Extract the (X, Y) coordinate from the center of the cell holding the provided text.  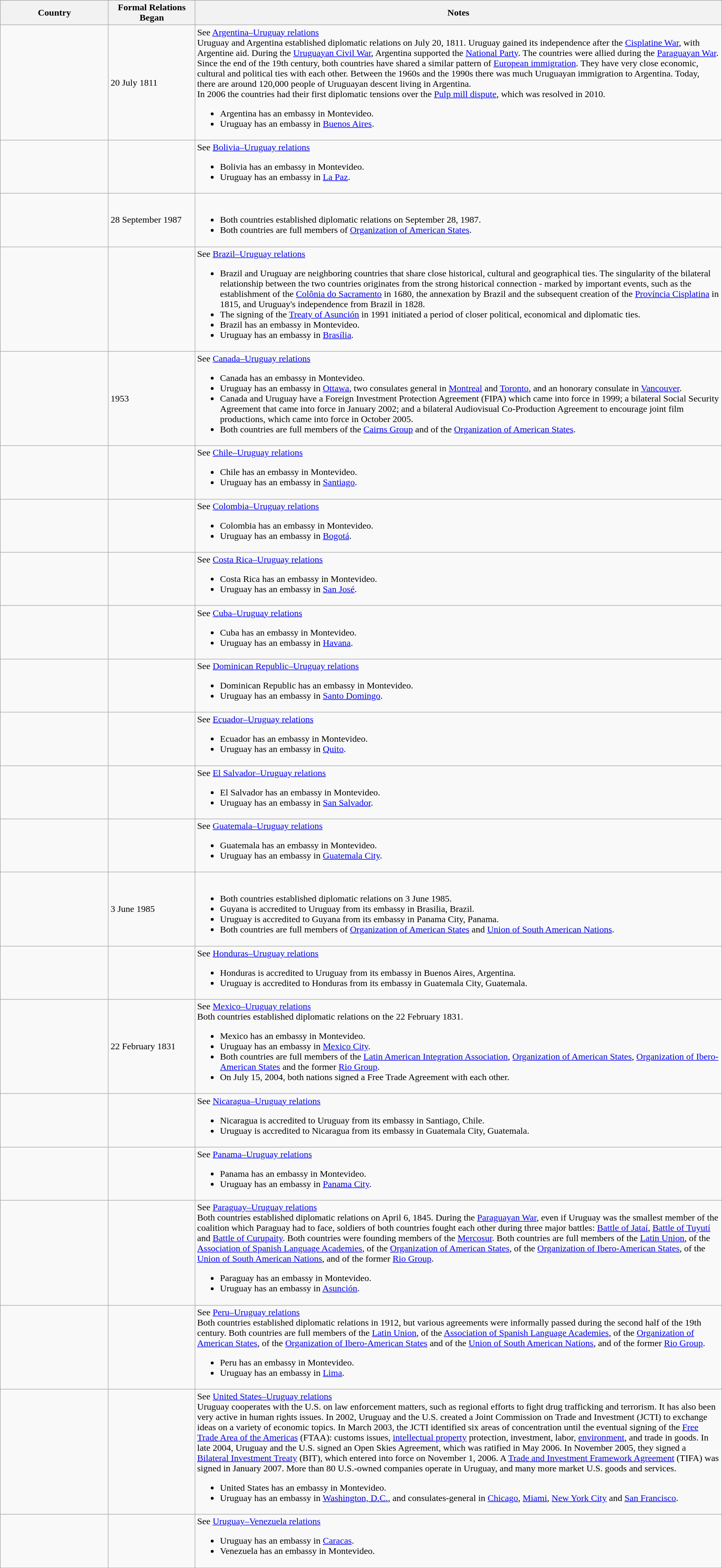
Formal Relations Began (152, 13)
See Colombia–Uruguay relationsColombia has an embassy in Montevideo.Uruguay has an embassy in Bogotá. (458, 526)
See Panama–Uruguay relationsPanama has an embassy in Montevideo.Uruguay has an embassy in Panama City. (458, 1174)
Both countries established diplomatic relations on September 28, 1987.Both countries are full members of Organization of American States. (458, 220)
20 July 1811 (152, 83)
See Bolivia–Uruguay relationsBolivia has an embassy in Montevideo.Uruguay has an embassy in La Paz. (458, 167)
See Dominican Republic–Uruguay relationsDominican Republic has an embassy in Montevideo.Uruguay has an embassy in Santo Domingo. (458, 685)
Country (54, 13)
1953 (152, 398)
See Guatemala–Uruguay relationsGuatemala has an embassy in Montevideo.Uruguay has an embassy in Guatemala City. (458, 846)
See El Salvador–Uruguay relationsEl Salvador has an embassy in Montevideo.Uruguay has an embassy in San Salvador. (458, 792)
22 February 1831 (152, 1047)
See Chile–Uruguay relationsChile has an embassy in Montevideo.Uruguay has an embassy in Santiago. (458, 472)
See Cuba–Uruguay relationsCuba has an embassy in Montevideo.Uruguay has an embassy in Havana. (458, 632)
See Ecuador–Uruguay relationsEcuador has an embassy in Montevideo.Uruguay has an embassy in Quito. (458, 739)
See Uruguay–Venezuela relationsUruguay has an embassy in Caracas.Venezuela has an embassy in Montevideo. (458, 1541)
Notes (458, 13)
See Costa Rica–Uruguay relationsCosta Rica has an embassy in Montevideo.Uruguay has an embassy in San José. (458, 579)
28 September 1987 (152, 220)
3 June 1985 (152, 909)
